Identify which cell holds the provided text, then report its [X, Y] central coordinate. 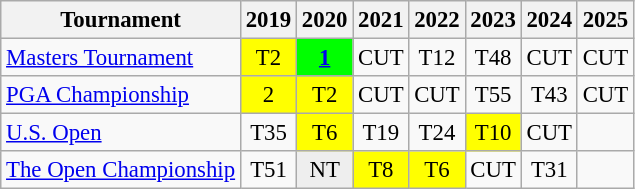
NT [325, 170]
2020 [325, 20]
T43 [549, 95]
T51 [268, 170]
Masters Tournament [121, 58]
2019 [268, 20]
T8 [381, 170]
2024 [549, 20]
2022 [437, 20]
T12 [437, 58]
1 [325, 58]
U.S. Open [121, 133]
T48 [493, 58]
2021 [381, 20]
Tournament [121, 20]
T55 [493, 95]
T35 [268, 133]
T24 [437, 133]
The Open Championship [121, 170]
T10 [493, 133]
2025 [605, 20]
T31 [549, 170]
T19 [381, 133]
2023 [493, 20]
2 [268, 95]
PGA Championship [121, 95]
